Return [x, y] of the center of cell containing provided text 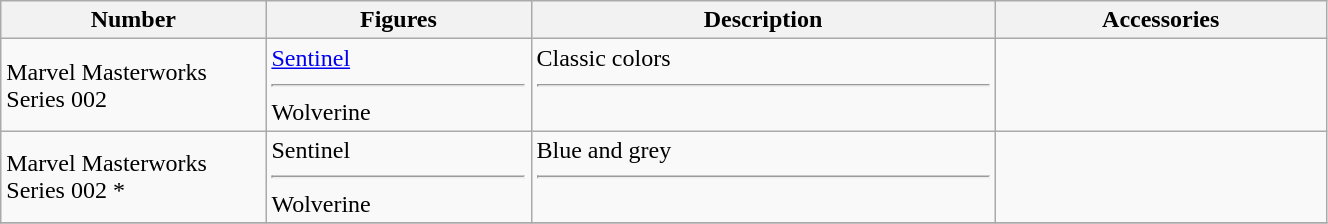
Marvel Masterworks Series 002 * [134, 177]
Blue and grey [763, 177]
Classic colors [763, 85]
Number [134, 20]
Figures [398, 20]
Accessories [1160, 20]
Marvel Masterworks Series 002 [134, 85]
Description [763, 20]
